Find where the given text appears and provide that cell's center as (X, Y) coordinate. 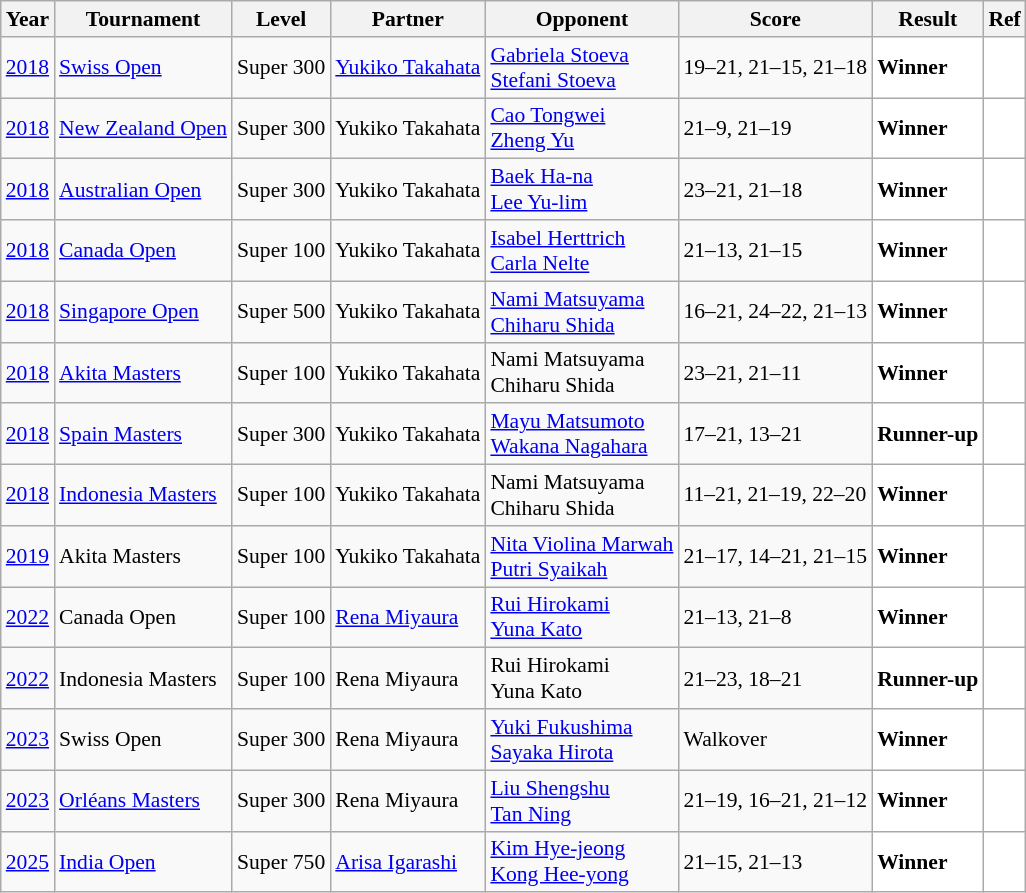
Partner (408, 19)
Cao Tongwei Zheng Yu (582, 128)
Opponent (582, 19)
Gabriela Stoeva Stefani Stoeva (582, 68)
Nita Violina Marwah Putri Syaikah (582, 556)
2025 (28, 862)
Super 750 (281, 862)
Tournament (143, 19)
Baek Ha-na Lee Yu-lim (582, 190)
Singapore Open (143, 312)
Spain Masters (143, 434)
New Zealand Open (143, 128)
Kim Hye-jeong Kong Hee-yong (582, 862)
Result (928, 19)
Level (281, 19)
Year (28, 19)
Score (775, 19)
21–13, 21–15 (775, 250)
2019 (28, 556)
Liu Shengshu Tan Ning (582, 800)
Isabel Herttrich Carla Nelte (582, 250)
Super 500 (281, 312)
16–21, 24–22, 21–13 (775, 312)
Yuki Fukushima Sayaka Hirota (582, 740)
11–21, 21–19, 22–20 (775, 496)
India Open (143, 862)
23–21, 21–18 (775, 190)
21–9, 21–19 (775, 128)
Walkover (775, 740)
19–21, 21–15, 21–18 (775, 68)
21–15, 21–13 (775, 862)
21–19, 16–21, 21–12 (775, 800)
Orléans Masters (143, 800)
17–21, 13–21 (775, 434)
21–13, 21–8 (775, 618)
Ref (1004, 19)
23–21, 21–11 (775, 372)
Australian Open (143, 190)
21–23, 18–21 (775, 678)
Mayu Matsumoto Wakana Nagahara (582, 434)
21–17, 14–21, 21–15 (775, 556)
Arisa Igarashi (408, 862)
